Identify which cell holds the provided text, then report its (x, y) central coordinate. 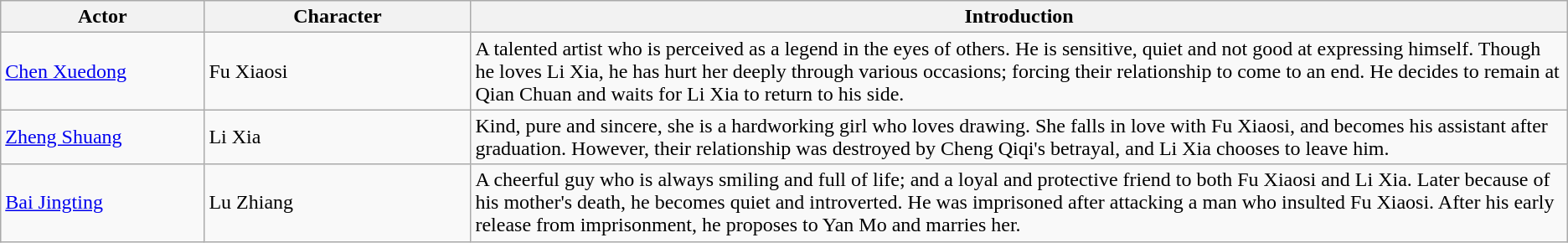
Li Xia (338, 137)
Chen Xuedong (102, 71)
Lu Zhiang (338, 203)
Fu Xiaosi (338, 71)
Zheng Shuang (102, 137)
Bai Jingting (102, 203)
Introduction (1019, 17)
Actor (102, 17)
Character (338, 17)
